Provide the [x, y] coordinate of the cell's center where the given text is located.  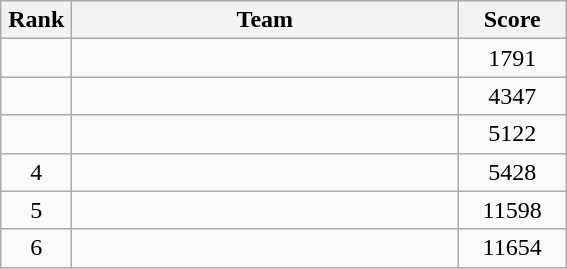
5122 [512, 134]
5428 [512, 172]
11598 [512, 210]
1791 [512, 58]
11654 [512, 248]
4 [36, 172]
4347 [512, 96]
Score [512, 20]
Rank [36, 20]
6 [36, 248]
Team [265, 20]
5 [36, 210]
